Return the (X, Y) coordinate for the center point of the cell that contains the specified text.  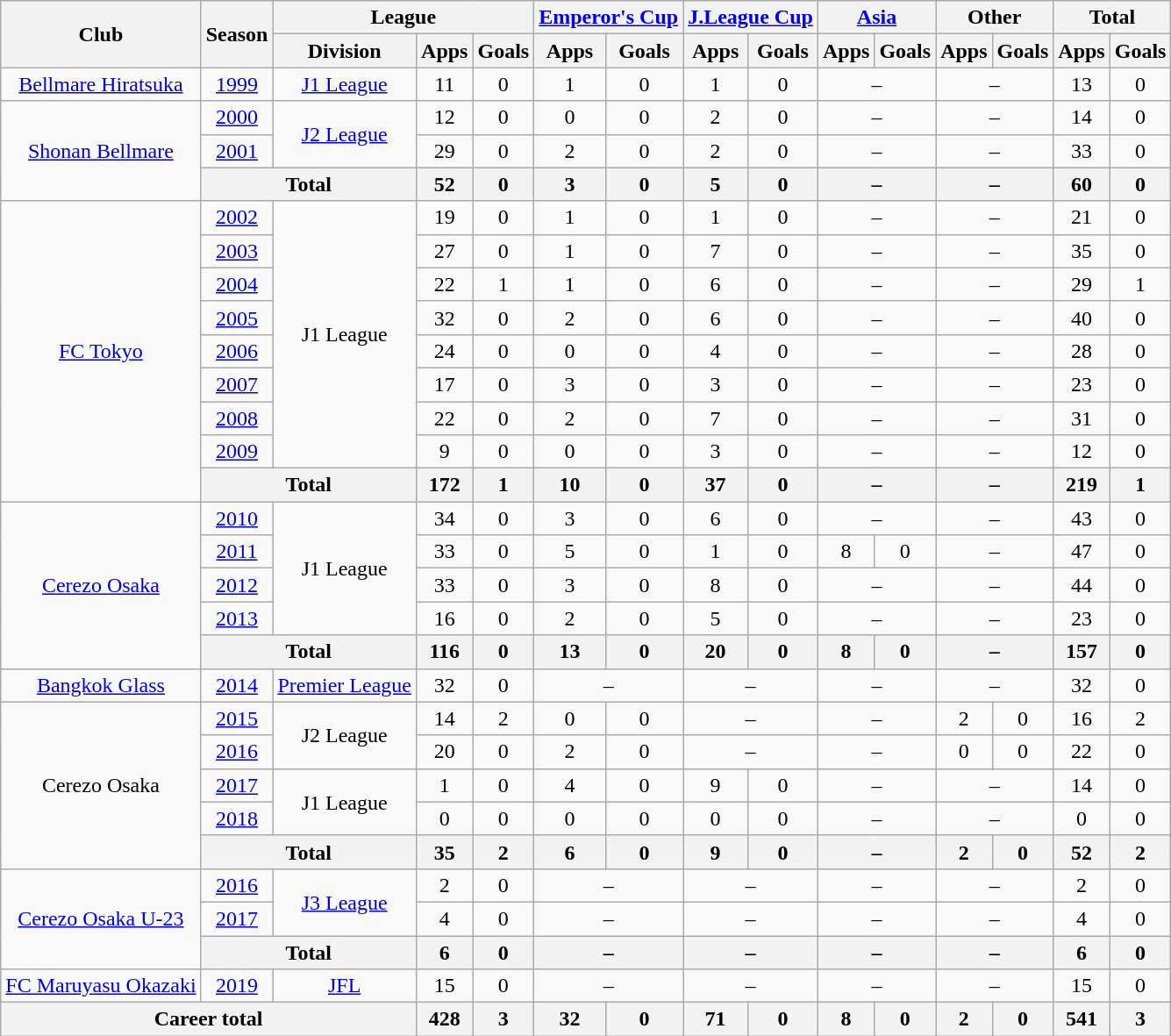
2002 (237, 218)
2008 (237, 418)
2009 (237, 452)
Season (237, 34)
116 (445, 652)
2011 (237, 552)
541 (1082, 1019)
24 (445, 351)
31 (1082, 418)
71 (716, 1019)
11 (445, 84)
2018 (237, 818)
2001 (237, 151)
43 (1082, 518)
1999 (237, 84)
FC Maruyasu Okazaki (101, 986)
Bangkok Glass (101, 685)
Career total (209, 1019)
Shonan Bellmare (101, 151)
Club (101, 34)
J.League Cup (751, 18)
17 (445, 384)
Emperor's Cup (609, 18)
Premier League (345, 685)
Division (345, 51)
2015 (237, 718)
JFL (345, 986)
19 (445, 218)
219 (1082, 485)
37 (716, 485)
47 (1082, 552)
60 (1082, 184)
2013 (237, 618)
2019 (237, 986)
44 (1082, 585)
Cerezo Osaka U-23 (101, 918)
2014 (237, 685)
2004 (237, 284)
428 (445, 1019)
28 (1082, 351)
2007 (237, 384)
27 (445, 251)
157 (1082, 652)
League (403, 18)
Bellmare Hiratsuka (101, 84)
2005 (237, 318)
2006 (237, 351)
40 (1082, 318)
2010 (237, 518)
10 (570, 485)
J3 League (345, 902)
34 (445, 518)
Other (995, 18)
FC Tokyo (101, 351)
172 (445, 485)
21 (1082, 218)
Asia (876, 18)
2003 (237, 251)
2012 (237, 585)
2000 (237, 118)
